Capture the cell that displays the provided text and extract its (X, Y) central coordinate. 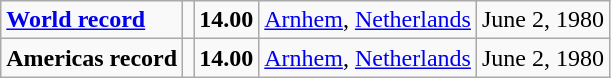
Americas record (92, 58)
World record (92, 20)
